Provide the (X, Y) coordinate of the cell's center where the given text is located.  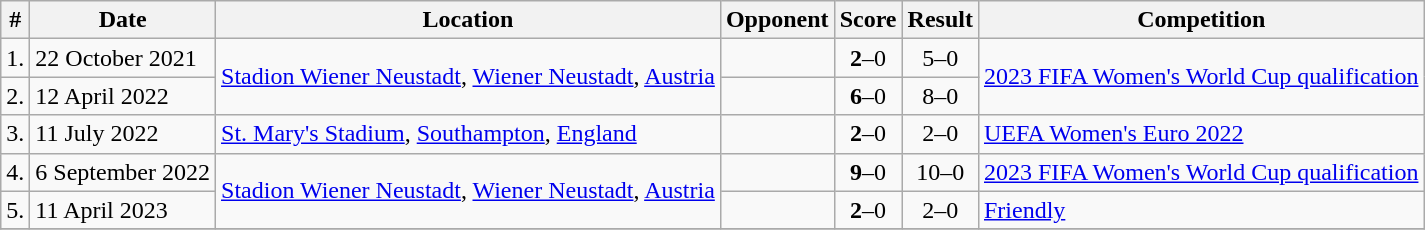
Result (940, 20)
9–0 (868, 172)
Location (468, 20)
22 October 2021 (123, 58)
Opponent (777, 20)
12 April 2022 (123, 96)
Friendly (1201, 210)
6 September 2022 (123, 172)
4. (16, 172)
UEFA Women's Euro 2022 (1201, 134)
Competition (1201, 20)
1. (16, 58)
11 July 2022 (123, 134)
St. Mary's Stadium, Southampton, England (468, 134)
10–0 (940, 172)
8–0 (940, 96)
3. (16, 134)
5–0 (940, 58)
Score (868, 20)
5. (16, 210)
Date (123, 20)
2. (16, 96)
11 April 2023 (123, 210)
# (16, 20)
6–0 (868, 96)
